Return (X, Y) of the center of cell containing provided text 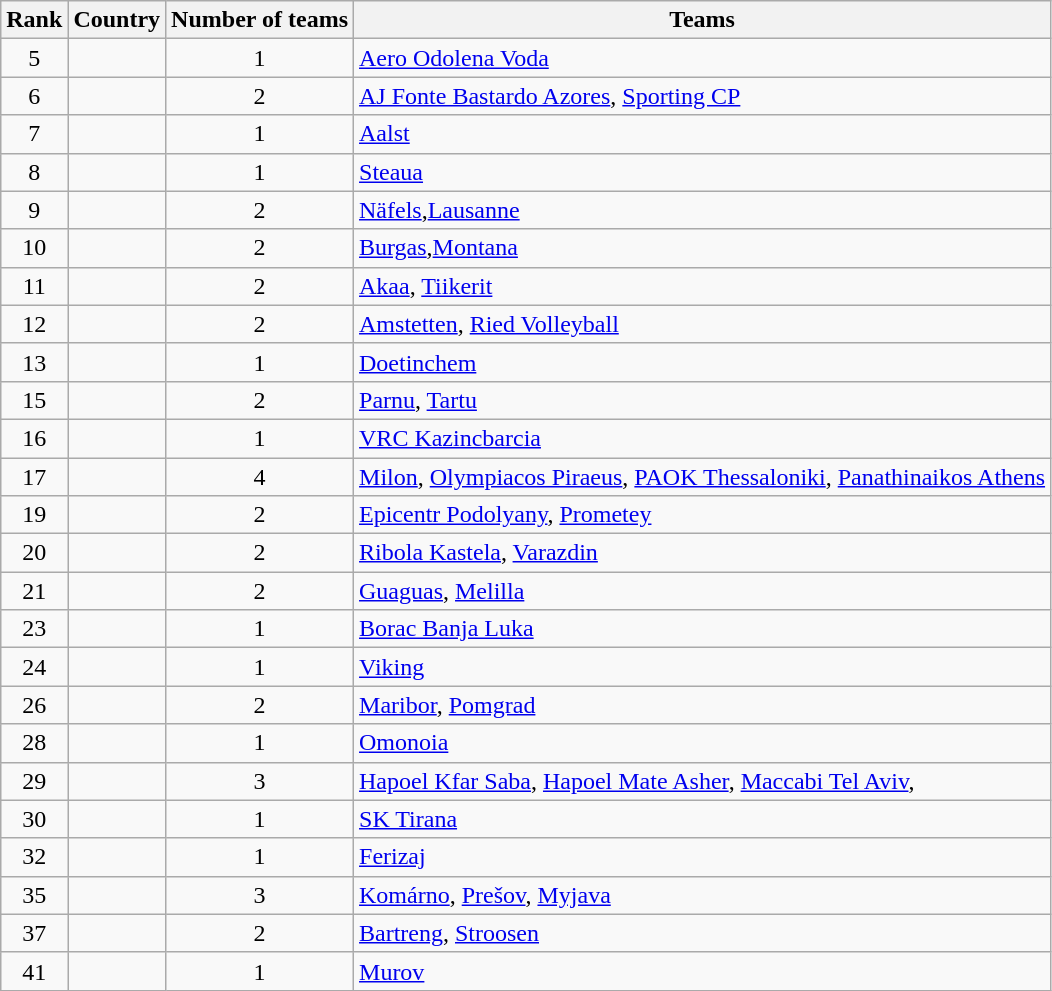
10 (34, 248)
Viking (702, 667)
Komárno, Prešov, Myjava (702, 895)
Näfels,Lausanne (702, 210)
Hapoel Kfar Saba, Hapoel Mate Asher, Maccabi Tel Aviv, (702, 781)
29 (34, 781)
Amstetten, Ried Volleyball (702, 324)
Omonoia (702, 743)
35 (34, 895)
Maribor, Pomgrad (702, 705)
Borac Banja Luka (702, 629)
21 (34, 591)
41 (34, 971)
AJ Fonte Bastardo Azores, Sporting CP (702, 96)
Murov (702, 971)
Burgas,Montana (702, 248)
VRC Kazincbarcia (702, 438)
Epicentr Podolyany, Prometey (702, 515)
Country (117, 20)
16 (34, 438)
4 (260, 477)
5 (34, 58)
Teams (702, 20)
6 (34, 96)
Ferizaj (702, 857)
9 (34, 210)
13 (34, 362)
Rank (34, 20)
7 (34, 134)
11 (34, 286)
15 (34, 400)
Aalst (702, 134)
Guaguas, Melilla (702, 591)
23 (34, 629)
26 (34, 705)
12 (34, 324)
8 (34, 172)
Ribola Kastela, Varazdin (702, 553)
Parnu, Tartu (702, 400)
28 (34, 743)
19 (34, 515)
Akaa, Tiikerit (702, 286)
20 (34, 553)
Steaua (702, 172)
32 (34, 857)
30 (34, 819)
24 (34, 667)
Aero Odolena Voda (702, 58)
Doetinchem (702, 362)
Milon, Olympiacos Piraeus, PAOK Thessaloniki, Panathinaikos Athens (702, 477)
17 (34, 477)
SK Tirana (702, 819)
Bartreng, Stroosen (702, 933)
Number of teams (260, 20)
37 (34, 933)
